Determine the [x, y] coordinate at the center of the cell enclosing the given text.  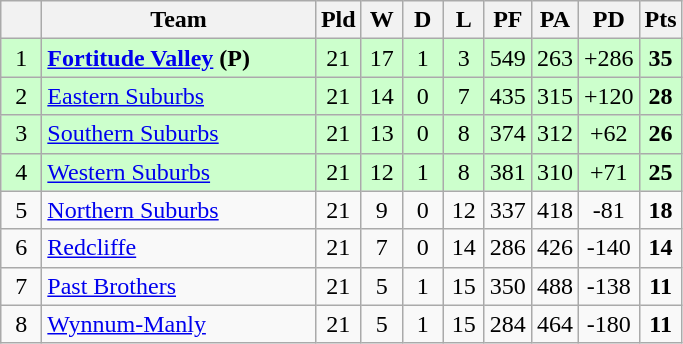
Pld [338, 20]
18 [660, 210]
+120 [608, 96]
-81 [608, 210]
W [382, 20]
Southern Suburbs [179, 134]
6 [22, 248]
350 [508, 286]
286 [508, 248]
315 [554, 96]
310 [554, 172]
263 [554, 58]
418 [554, 210]
17 [382, 58]
Pts [660, 20]
Western Suburbs [179, 172]
426 [554, 248]
Redcliffe [179, 248]
Fortitude Valley (P) [179, 58]
D [422, 20]
Northern Suburbs [179, 210]
284 [508, 324]
381 [508, 172]
Past Brothers [179, 286]
13 [382, 134]
-140 [608, 248]
Team [179, 20]
374 [508, 134]
35 [660, 58]
2 [22, 96]
488 [554, 286]
L [464, 20]
337 [508, 210]
312 [554, 134]
549 [508, 58]
+286 [608, 58]
-138 [608, 286]
4 [22, 172]
435 [508, 96]
PF [508, 20]
26 [660, 134]
Eastern Suburbs [179, 96]
464 [554, 324]
-180 [608, 324]
9 [382, 210]
28 [660, 96]
+71 [608, 172]
+62 [608, 134]
Wynnum-Manly [179, 324]
25 [660, 172]
PD [608, 20]
PA [554, 20]
